Locate the cell with the specified text and output its (x, y) center coordinate. 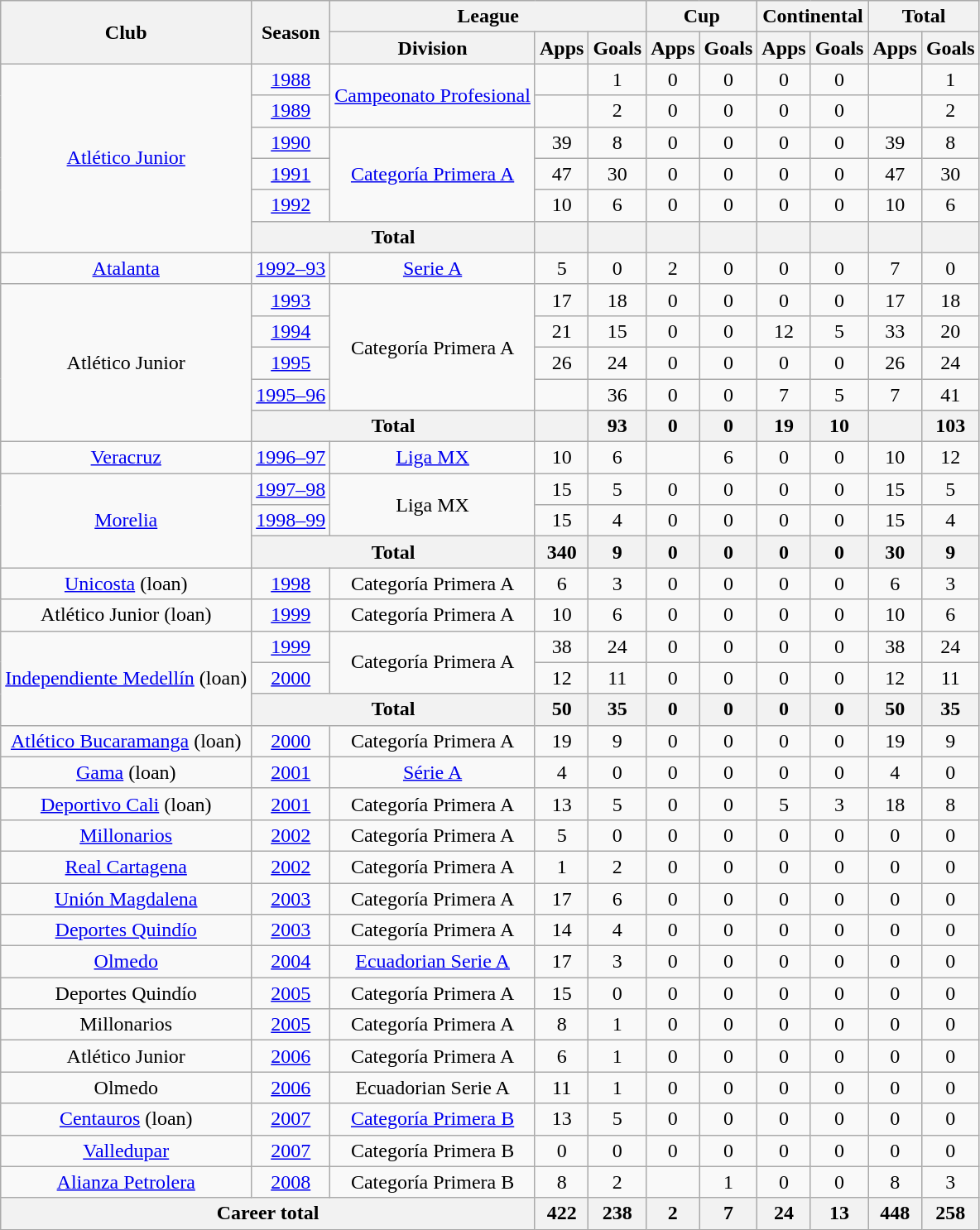
1988 (291, 79)
1998–99 (291, 521)
League (488, 17)
1989 (291, 111)
Deportivo Cali (loan) (126, 804)
Season (291, 32)
Série A (433, 772)
1992 (291, 205)
Independiente Medellín (loan) (126, 678)
1990 (291, 142)
93 (617, 426)
Morelia (126, 521)
Real Cartagena (126, 867)
1993 (291, 300)
448 (895, 1213)
33 (895, 331)
258 (950, 1213)
Cup (702, 17)
Club (126, 32)
Campeonato Profesional (433, 95)
Division (433, 48)
103 (950, 426)
1994 (291, 331)
1998 (291, 584)
Veracruz (126, 458)
1992–93 (291, 268)
Gama (loan) (126, 772)
1995 (291, 363)
2008 (291, 1182)
21 (561, 331)
20 (950, 331)
1995–96 (291, 395)
14 (561, 930)
Unicosta (loan) (126, 584)
Atalanta (126, 268)
Career total (268, 1213)
2004 (291, 962)
Valledupar (126, 1151)
Alianza Petrolera (126, 1182)
1996–97 (291, 458)
Atlético Bucaramanga (loan) (126, 741)
Unión Magdalena (126, 898)
Continental (813, 17)
36 (617, 395)
Centauros (loan) (126, 1119)
Atlético Junior (loan) (126, 615)
41 (950, 395)
340 (561, 552)
1997–98 (291, 489)
238 (617, 1213)
Serie A (433, 268)
1991 (291, 174)
422 (561, 1213)
